For the text-containing cell, return its midpoint in [X, Y] coordinate format. 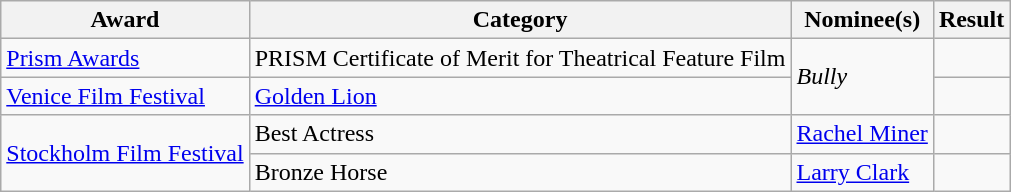
Nominee(s) [862, 20]
Larry Clark [862, 172]
Award [125, 20]
PRISM Certificate of Merit for Theatrical Feature Film [520, 58]
Prism Awards [125, 58]
Bully [862, 77]
Best Actress [520, 134]
Rachel Miner [862, 134]
Stockholm Film Festival [125, 153]
Bronze Horse [520, 172]
Category [520, 20]
Golden Lion [520, 96]
Venice Film Festival [125, 96]
Result [971, 20]
